Detect which cell encompasses the target text, then output its (X, Y) center coordinate. 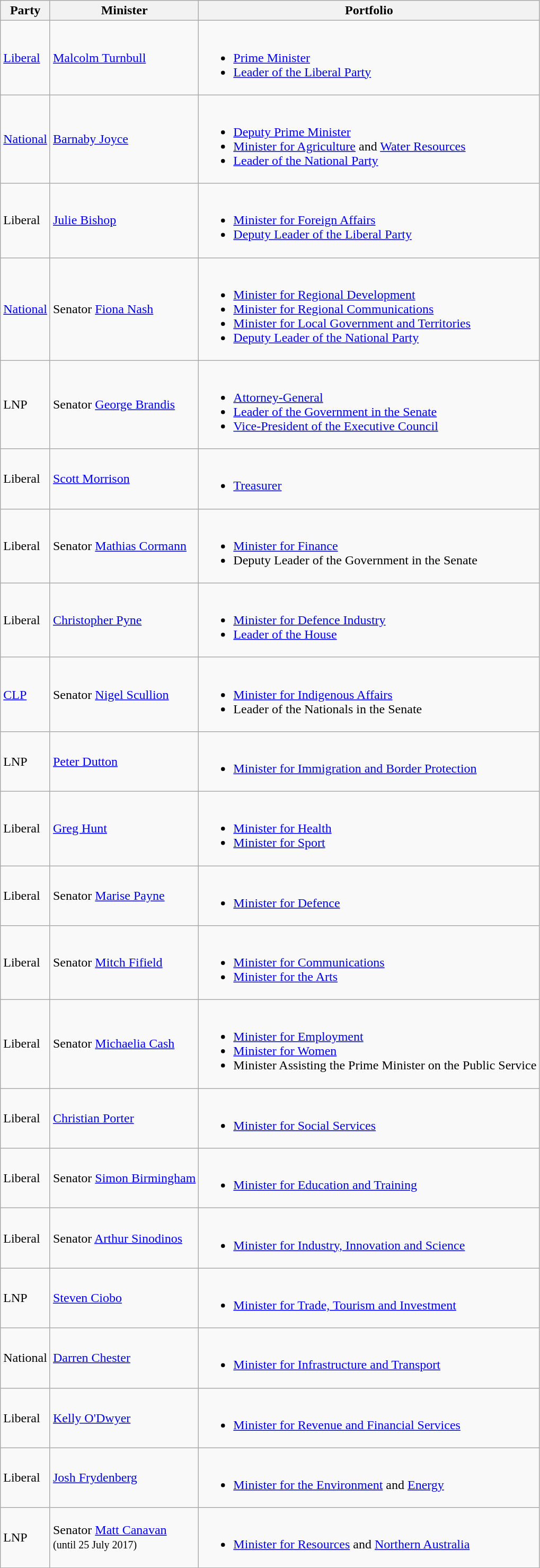
Senator George Brandis (124, 405)
Steven Ciobo (124, 1298)
Prime MinisterLeader of the Liberal Party (369, 58)
Senator Arthur Sinodinos (124, 1238)
Darren Chester (124, 1358)
Minister for Defence IndustryLeader of the House (369, 620)
Christian Porter (124, 1118)
Minister for Revenue and Financial Services (369, 1418)
Minister for Indigenous AffairsLeader of the Nationals in the Senate (369, 694)
Minister for Foreign AffairsDeputy Leader of the Liberal Party (369, 220)
Minister for CommunicationsMinister for the Arts (369, 963)
Christopher Pyne (124, 620)
Senator Mathias Cormann (124, 546)
Treasurer (369, 479)
Senator Matt Canavan(until 25 July 2017) (124, 1538)
Minister (124, 11)
Senator Michaelia Cash (124, 1044)
Senator Fiona Nash (124, 309)
Minister for Defence (369, 896)
Minister for HealthMinister for Sport (369, 828)
Minister for Resources and Northern Australia (369, 1538)
Minister for Industry, Innovation and Science (369, 1238)
Kelly O'Dwyer (124, 1418)
Scott Morrison (124, 479)
Greg Hunt (124, 828)
Senator Nigel Scullion (124, 694)
CLP (25, 694)
Minister for Trade, Tourism and Investment (369, 1298)
Peter Dutton (124, 761)
Senator Simon Birmingham (124, 1179)
Minister for Social Services (369, 1118)
Party (25, 11)
Attorney-GeneralLeader of the Government in the SenateVice-President of the Executive Council (369, 405)
Minister for Immigration and Border Protection (369, 761)
Minister for Education and Training (369, 1179)
Barnaby Joyce (124, 139)
Minister for FinanceDeputy Leader of the Government in the Senate (369, 546)
Julie Bishop (124, 220)
Malcolm Turnbull (124, 58)
Minister for Infrastructure and Transport (369, 1358)
Portfolio (369, 11)
Minister for the Environment and Energy (369, 1477)
Deputy Prime MinisterMinister for Agriculture and Water ResourcesLeader of the National Party (369, 139)
Senator Marise Payne (124, 896)
Minister for EmploymentMinister for WomenMinister Assisting the Prime Minister on the Public Service (369, 1044)
Minister for Regional DevelopmentMinister for Regional CommunicationsMinister for Local Government and TerritoriesDeputy Leader of the National Party (369, 309)
Josh Frydenberg (124, 1477)
Senator Mitch Fifield (124, 963)
